Identify which cell holds the provided text, then report its (x, y) central coordinate. 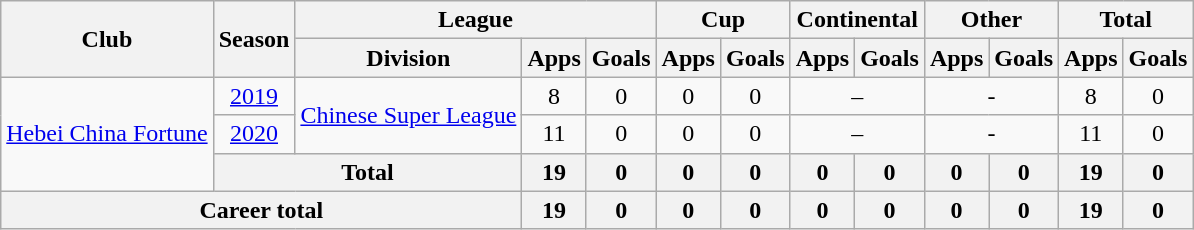
Club (107, 39)
2019 (254, 96)
League (476, 20)
Career total (262, 210)
Chinese Super League (408, 115)
Division (408, 58)
2020 (254, 134)
Other (991, 20)
Season (254, 39)
Cup (723, 20)
Hebei China Fortune (107, 134)
Continental (857, 20)
